Output the (x, y) coordinate of the center of the cell containing the given text.  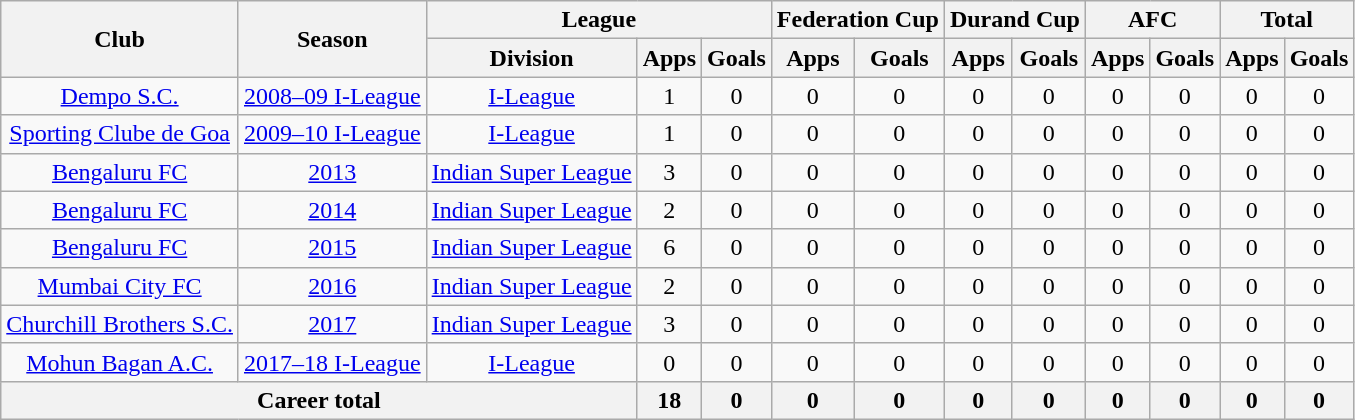
AFC (1152, 20)
6 (669, 248)
Mumbai City FC (120, 286)
League (598, 20)
Durand Cup (1014, 20)
Club (120, 39)
2008–09 I-League (332, 96)
18 (669, 400)
2016 (332, 286)
Federation Cup (858, 20)
Career total (319, 400)
Division (532, 58)
Total (1287, 20)
Mohun Bagan A.C. (120, 362)
2015 (332, 248)
2013 (332, 172)
2017 (332, 324)
2014 (332, 210)
Churchill Brothers S.C. (120, 324)
2017–18 I-League (332, 362)
Season (332, 39)
2009–10 I-League (332, 134)
Sporting Clube de Goa (120, 134)
Dempo S.C. (120, 96)
